Capture the cell that displays the provided text and extract its [X, Y] central coordinate. 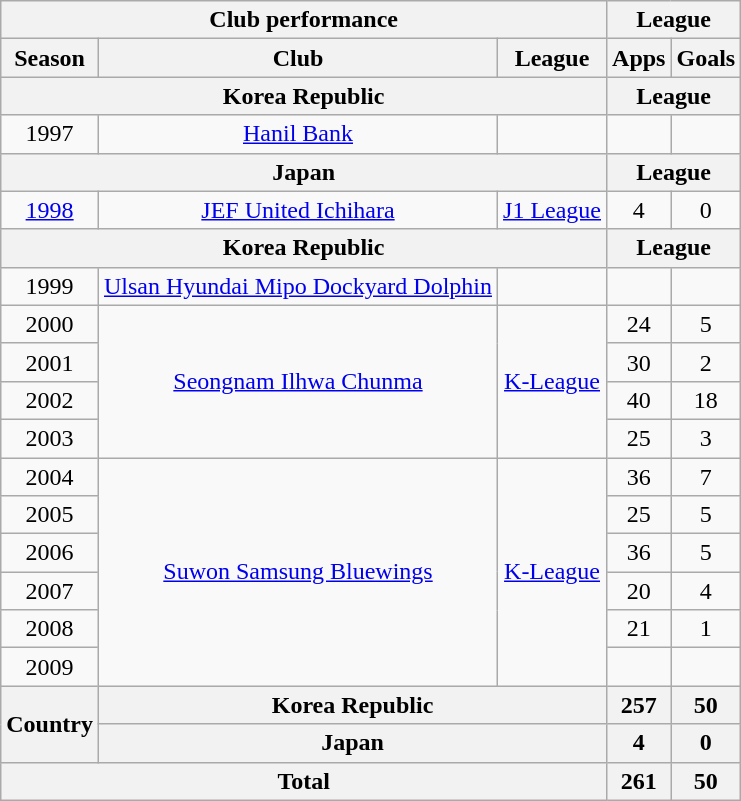
2006 [50, 553]
Suwon Samsung Bluewings [298, 572]
7 [706, 477]
Country [50, 724]
3 [706, 438]
18 [706, 400]
2002 [50, 400]
J1 League [552, 210]
1997 [50, 134]
JEF United Ichihara [298, 210]
2007 [50, 591]
2 [706, 362]
Club [298, 58]
1999 [50, 286]
2008 [50, 629]
1998 [50, 210]
21 [639, 629]
2005 [50, 515]
Season [50, 58]
2001 [50, 362]
Club performance [304, 20]
20 [639, 591]
Hanil Bank [298, 134]
2004 [50, 477]
24 [639, 324]
Seongnam Ilhwa Chunma [298, 381]
30 [639, 362]
2009 [50, 667]
2000 [50, 324]
40 [639, 400]
Apps [639, 58]
257 [639, 705]
261 [639, 781]
2003 [50, 438]
Total [304, 781]
Goals [706, 58]
1 [706, 629]
Ulsan Hyundai Mipo Dockyard Dolphin [298, 286]
